Locate the cell with the specified text and output its (X, Y) center coordinate. 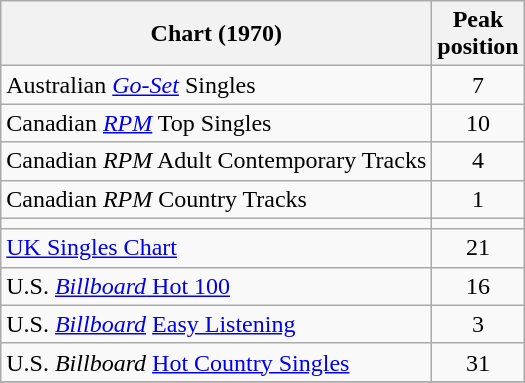
31 (478, 362)
Australian Go-Set Singles (216, 85)
U.S. Billboard Easy Listening (216, 324)
Canadian RPM Country Tracks (216, 199)
Chart (1970) (216, 34)
10 (478, 123)
21 (478, 248)
UK Singles Chart (216, 248)
U.S. Billboard Hot 100 (216, 286)
1 (478, 199)
Canadian RPM Adult Contemporary Tracks (216, 161)
4 (478, 161)
16 (478, 286)
U.S. Billboard Hot Country Singles (216, 362)
Peakposition (478, 34)
7 (478, 85)
Canadian RPM Top Singles (216, 123)
3 (478, 324)
